From the cell containing the given text, extract its center point as [x, y] coordinate. 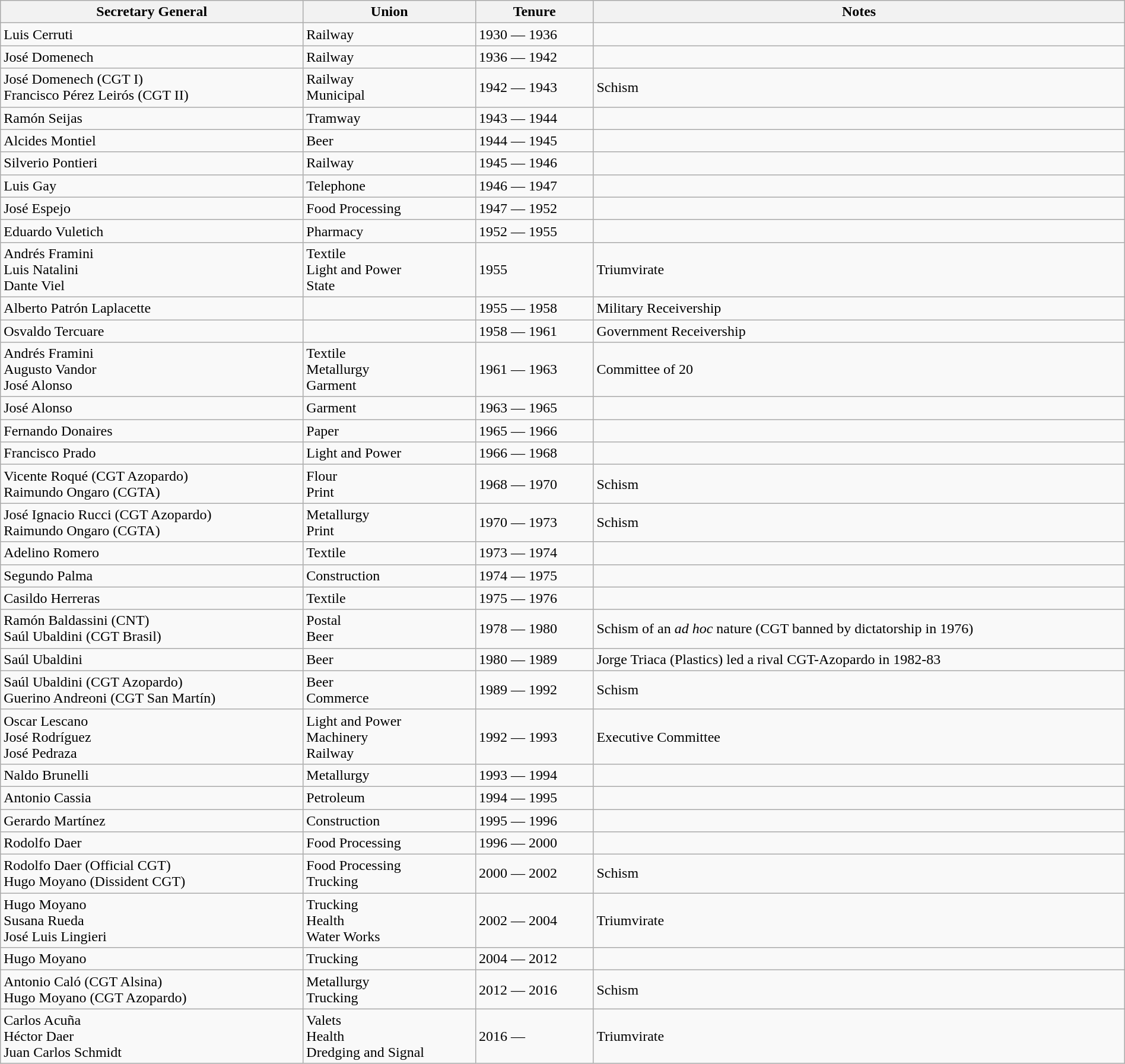
Fernando Donaires [152, 431]
Saúl Ubaldini [152, 659]
1992 — 1993 [535, 736]
Notes [859, 12]
Light and PowerMachineryRailway [389, 736]
PostalBeer [389, 629]
Trucking [389, 959]
Rodolfo Daer (Official CGT)Hugo Moyano (Dissident CGT) [152, 874]
TextileMetallurgyGarment [389, 370]
1996 — 2000 [535, 843]
Pharmacy [389, 231]
Hugo MoyanoSusana RuedaJosé Luis Lingieri [152, 920]
Military Receivership [859, 308]
Petroleum [389, 798]
Rodolfo Daer [152, 843]
FlourPrint [389, 484]
Schism of an ad hoc nature (CGT banned by dictatorship in 1976) [859, 629]
Union [389, 12]
José Espejo [152, 208]
2004 — 2012 [535, 959]
Food ProcessingTrucking [389, 874]
ValetsHealthDredging and Signal [389, 1036]
Carlos AcuñaHéctor DaerJuan Carlos Schmidt [152, 1036]
2012 — 2016 [535, 990]
1968 — 1970 [535, 484]
1945 — 1946 [535, 163]
1944 — 1945 [535, 141]
Alberto Patrón Laplacette [152, 308]
Oscar LescanoJosé RodríguezJosé Pedraza [152, 736]
1947 — 1952 [535, 208]
MetallurgyTrucking [389, 990]
2000 — 2002 [535, 874]
Adelino Romero [152, 553]
1974 — 1975 [535, 576]
José Ignacio Rucci (CGT Azopardo)Raimundo Ongaro (CGTA) [152, 522]
1955 — 1958 [535, 308]
1958 — 1961 [535, 331]
Committee of 20 [859, 370]
1961 — 1963 [535, 370]
Saúl Ubaldini (CGT Azopardo)Guerino Andreoni (CGT San Martín) [152, 690]
1942 — 1943 [535, 88]
Osvaldo Tercuare [152, 331]
Hugo Moyano [152, 959]
1943 — 1944 [535, 118]
Telephone [389, 186]
Naldo Brunelli [152, 775]
Government Receivership [859, 331]
1995 — 1996 [535, 821]
Francisco Prado [152, 453]
1936 — 1942 [535, 57]
1966 — 1968 [535, 453]
Eduardo Vuletich [152, 231]
Antonio Caló (CGT Alsina)Hugo Moyano (CGT Azopardo) [152, 990]
1994 — 1995 [535, 798]
Tramway [389, 118]
José Domenech (CGT I)Francisco Pérez Leirós (CGT II) [152, 88]
1963 — 1965 [535, 408]
Luis Gay [152, 186]
1970 — 1973 [535, 522]
Executive Committee [859, 736]
1980 — 1989 [535, 659]
Silverio Pontieri [152, 163]
José Domenech [152, 57]
RailwayMunicipal [389, 88]
1955 [535, 269]
1989 — 1992 [535, 690]
Metallurgy [389, 775]
Gerardo Martínez [152, 821]
Vicente Roqué (CGT Azopardo)Raimundo Ongaro (CGTA) [152, 484]
1946 — 1947 [535, 186]
José Alonso [152, 408]
2016 — [535, 1036]
1993 — 1994 [535, 775]
Casildo Herreras [152, 598]
TruckingHealthWater Works [389, 920]
TextileLight and PowerState [389, 269]
Segundo Palma [152, 576]
Alcides Montiel [152, 141]
MetallurgyPrint [389, 522]
1965 — 1966 [535, 431]
1975 — 1976 [535, 598]
Andrés FraminiLuis NataliniDante Viel [152, 269]
Luis Cerruti [152, 34]
Antonio Cassia [152, 798]
Light and Power [389, 453]
Ramón Seijas [152, 118]
Jorge Triaca (Plastics) led a rival CGT-Azopardo in 1982-83 [859, 659]
1952 — 1955 [535, 231]
Tenure [535, 12]
1973 — 1974 [535, 553]
Garment [389, 408]
Secretary General [152, 12]
2002 — 2004 [535, 920]
1978 — 1980 [535, 629]
Ramón Baldassini (CNT)Saúl Ubaldini (CGT Brasil) [152, 629]
Paper [389, 431]
1930 — 1936 [535, 34]
Andrés FraminiAugusto VandorJosé Alonso [152, 370]
BeerCommerce [389, 690]
